For the text-containing cell, return its midpoint in [X, Y] coordinate format. 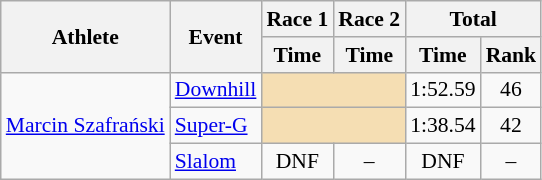
Race 1 [297, 19]
1:38.54 [442, 126]
Race 2 [369, 19]
1:52.59 [442, 90]
Athlete [86, 36]
Rank [512, 55]
Marcin Szafrański [86, 126]
42 [512, 126]
46 [512, 90]
Super-G [216, 126]
Slalom [216, 162]
Downhill [216, 90]
Event [216, 36]
Total [473, 19]
